Capture the cell that displays the provided text and extract its (x, y) central coordinate. 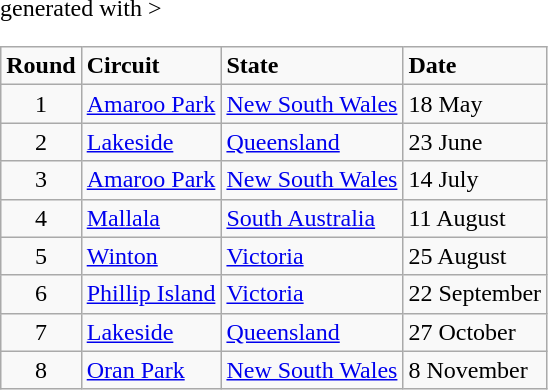
7 (41, 332)
1 (41, 104)
5 (41, 256)
Date (475, 66)
23 June (475, 142)
Round (41, 66)
25 August (475, 256)
27 October (475, 332)
Mallala (151, 218)
3 (41, 180)
South Australia (312, 218)
8 November (475, 370)
14 July (475, 180)
11 August (475, 218)
Winton (151, 256)
6 (41, 294)
18 May (475, 104)
Phillip Island (151, 294)
2 (41, 142)
Oran Park (151, 370)
8 (41, 370)
4 (41, 218)
Circuit (151, 66)
State (312, 66)
22 September (475, 294)
